Return (x, y) of the center of cell containing provided text 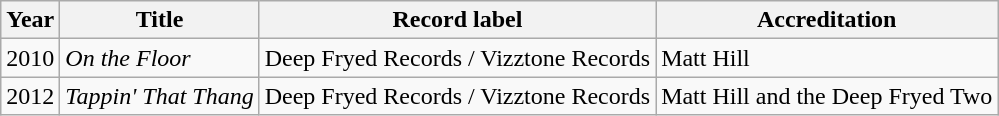
Accreditation (827, 20)
2010 (30, 58)
Year (30, 20)
2012 (30, 96)
Matt Hill (827, 58)
On the Floor (160, 58)
Tappin' That Thang (160, 96)
Matt Hill and the Deep Fryed Two (827, 96)
Title (160, 20)
Record label (457, 20)
